Pinpoint the cell where the given text exists, returning its (x, y) midpoint coordinate. 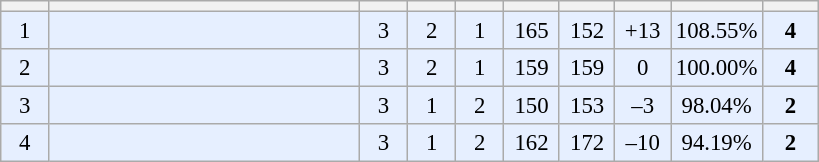
162 (532, 143)
+13 (643, 31)
153 (587, 106)
–10 (643, 143)
172 (587, 143)
98.04% (716, 106)
94.19% (716, 143)
100.00% (716, 68)
152 (587, 31)
0 (643, 68)
108.55% (716, 31)
150 (532, 106)
165 (532, 31)
–3 (643, 106)
